Determine the [x, y] coordinate at the center of the cell enclosing the given text.  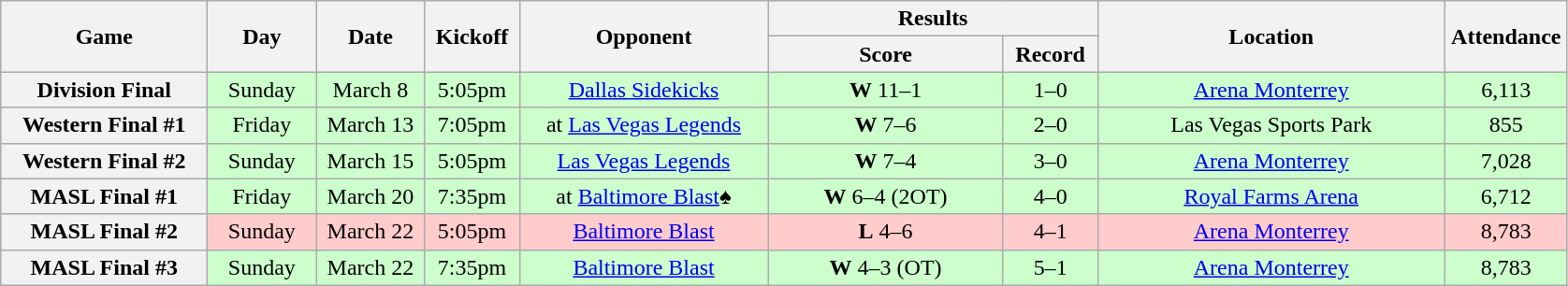
Game [105, 36]
MASL Final #1 [105, 196]
March 15 [370, 161]
Division Final [105, 90]
Attendance [1506, 36]
Date [370, 36]
3–0 [1050, 161]
MASL Final #3 [105, 267]
4–1 [1050, 232]
W 7–6 [885, 125]
Western Final #1 [105, 125]
March 13 [370, 125]
Results [933, 19]
7:05pm [472, 125]
Location [1270, 36]
March 8 [370, 90]
Opponent [644, 36]
W 7–4 [885, 161]
W 11–1 [885, 90]
March 20 [370, 196]
6,113 [1506, 90]
Las Vegas Legends [644, 161]
Record [1050, 54]
855 [1506, 125]
Day [262, 36]
Royal Farms Arena [1270, 196]
Dallas Sidekicks [644, 90]
Score [885, 54]
Western Final #2 [105, 161]
MASL Final #2 [105, 232]
6,712 [1506, 196]
at Baltimore Blast♠ [644, 196]
4–0 [1050, 196]
2–0 [1050, 125]
5–1 [1050, 267]
L 4–6 [885, 232]
at Las Vegas Legends [644, 125]
1–0 [1050, 90]
W 4–3 (OT) [885, 267]
W 6–4 (2OT) [885, 196]
7,028 [1506, 161]
Las Vegas Sports Park [1270, 125]
Kickoff [472, 36]
